Return (X, Y) of the center of cell containing provided text 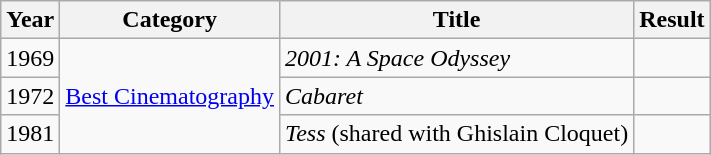
1981 (30, 134)
Cabaret (457, 96)
Tess (shared with Ghislain Cloquet) (457, 134)
2001: A Space Odyssey (457, 58)
1969 (30, 58)
Result (672, 20)
Category (170, 20)
Title (457, 20)
1972 (30, 96)
Best Cinematography (170, 96)
Year (30, 20)
